From the cell containing the given text, extract its center point as [x, y] coordinate. 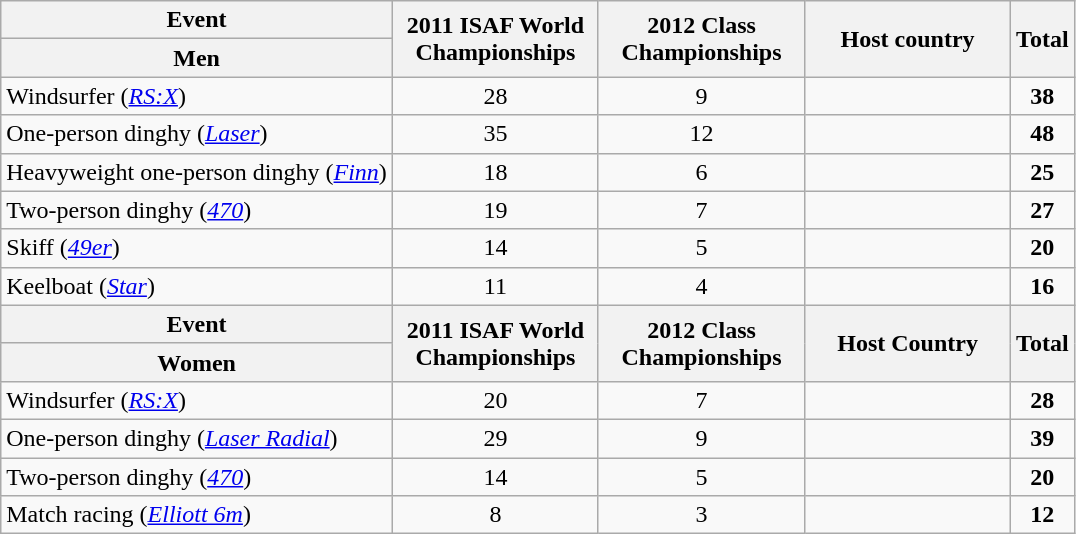
6 [701, 172]
Men [197, 58]
Skiff (49er) [197, 248]
11 [495, 286]
29 [495, 438]
One-person dinghy (Laser Radial) [197, 438]
4 [701, 286]
39 [1043, 438]
Heavyweight one-person dinghy (Finn) [197, 172]
Women [197, 362]
3 [701, 515]
Keelboat (Star) [197, 286]
18 [495, 172]
One-person dinghy (Laser) [197, 134]
25 [1043, 172]
8 [495, 515]
38 [1043, 96]
Match racing (Elliott 6m) [197, 515]
16 [1043, 286]
Host Country [908, 343]
48 [1043, 134]
Host country [908, 39]
35 [495, 134]
27 [1043, 210]
19 [495, 210]
